For the text-containing cell, return its midpoint in (x, y) coordinate format. 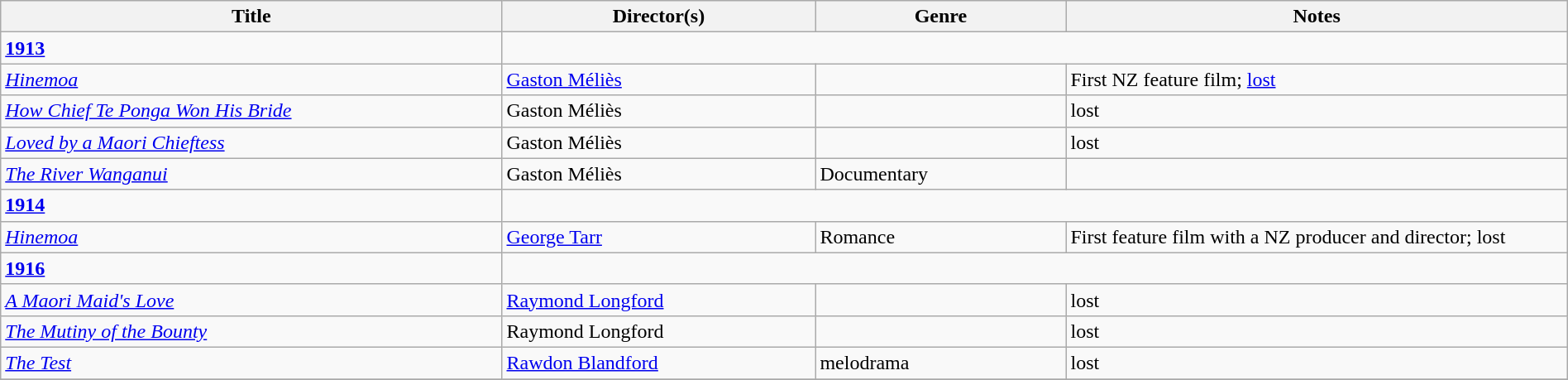
Rawdon Blandford (658, 363)
1916 (251, 268)
The River Wanganui (251, 174)
melodrama (941, 363)
Notes (1317, 17)
Director(s) (658, 17)
Title (251, 17)
Loved by a Maori Chieftess (251, 142)
1913 (251, 48)
1914 (251, 205)
First NZ feature film; lost (1317, 79)
A Maori Maid's Love (251, 300)
The Mutiny of the Bounty (251, 331)
George Tarr (658, 237)
Romance (941, 237)
Genre (941, 17)
The Test (251, 363)
How Chief Te Ponga Won His Bride (251, 111)
First feature film with a NZ producer and director; lost (1317, 237)
Documentary (941, 174)
